Return (X, Y) of the center of cell containing provided text 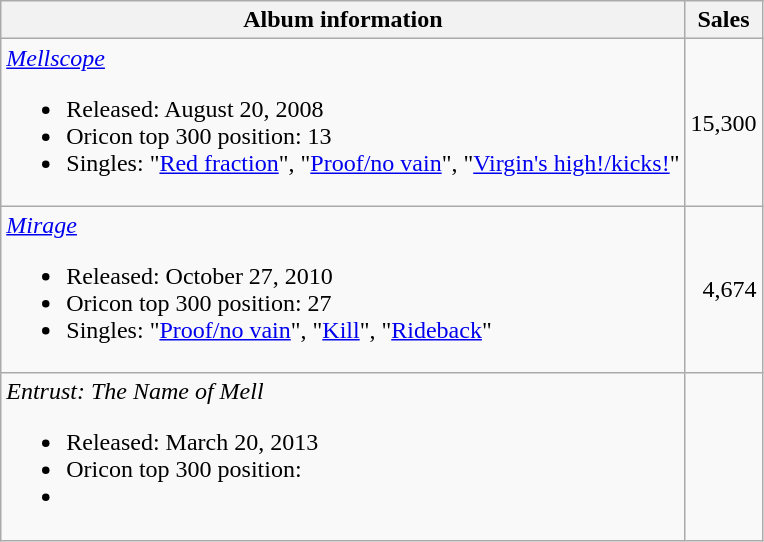
MellscopeReleased: August 20, 2008Oricon top 300 position: 13Singles: "Red fraction", "Proof/no vain", "Virgin's high!/kicks!" (343, 122)
15,300 (724, 122)
Album information (343, 20)
4,674 (724, 290)
Sales (724, 20)
MirageReleased: October 27, 2010Oricon top 300 position: 27Singles: "Proof/no vain", "Kill", "Rideback" (343, 290)
Entrust: The Name of MellReleased: March 20, 2013Oricon top 300 position: (343, 456)
